Capture the cell that displays the provided text and extract its (X, Y) central coordinate. 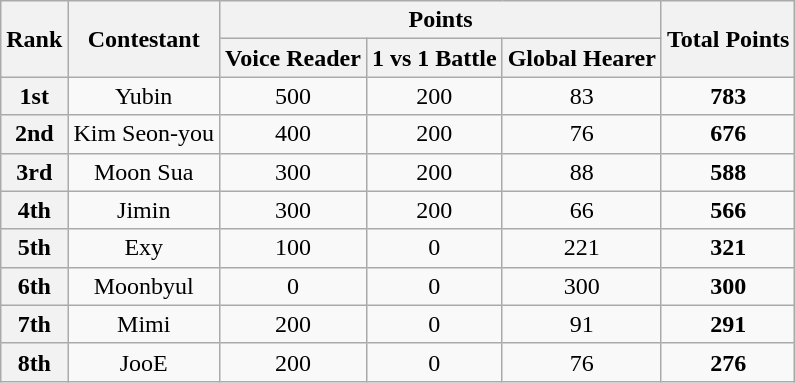
321 (728, 248)
566 (728, 210)
100 (294, 248)
276 (728, 362)
Exy (144, 248)
Total Points (728, 39)
88 (582, 172)
783 (728, 96)
5th (34, 248)
Jimin (144, 210)
676 (728, 134)
83 (582, 96)
500 (294, 96)
8th (34, 362)
Yubin (144, 96)
7th (34, 324)
1 vs 1 Battle (434, 58)
3rd (34, 172)
6th (34, 286)
Voice Reader (294, 58)
Points (441, 20)
91 (582, 324)
Moonbyul (144, 286)
Kim Seon-you (144, 134)
291 (728, 324)
66 (582, 210)
Global Hearer (582, 58)
221 (582, 248)
Contestant (144, 39)
588 (728, 172)
4th (34, 210)
Moon Sua (144, 172)
400 (294, 134)
JooE (144, 362)
1st (34, 96)
Rank (34, 39)
2nd (34, 134)
Mimi (144, 324)
